For the text-containing cell, return its midpoint in (x, y) coordinate format. 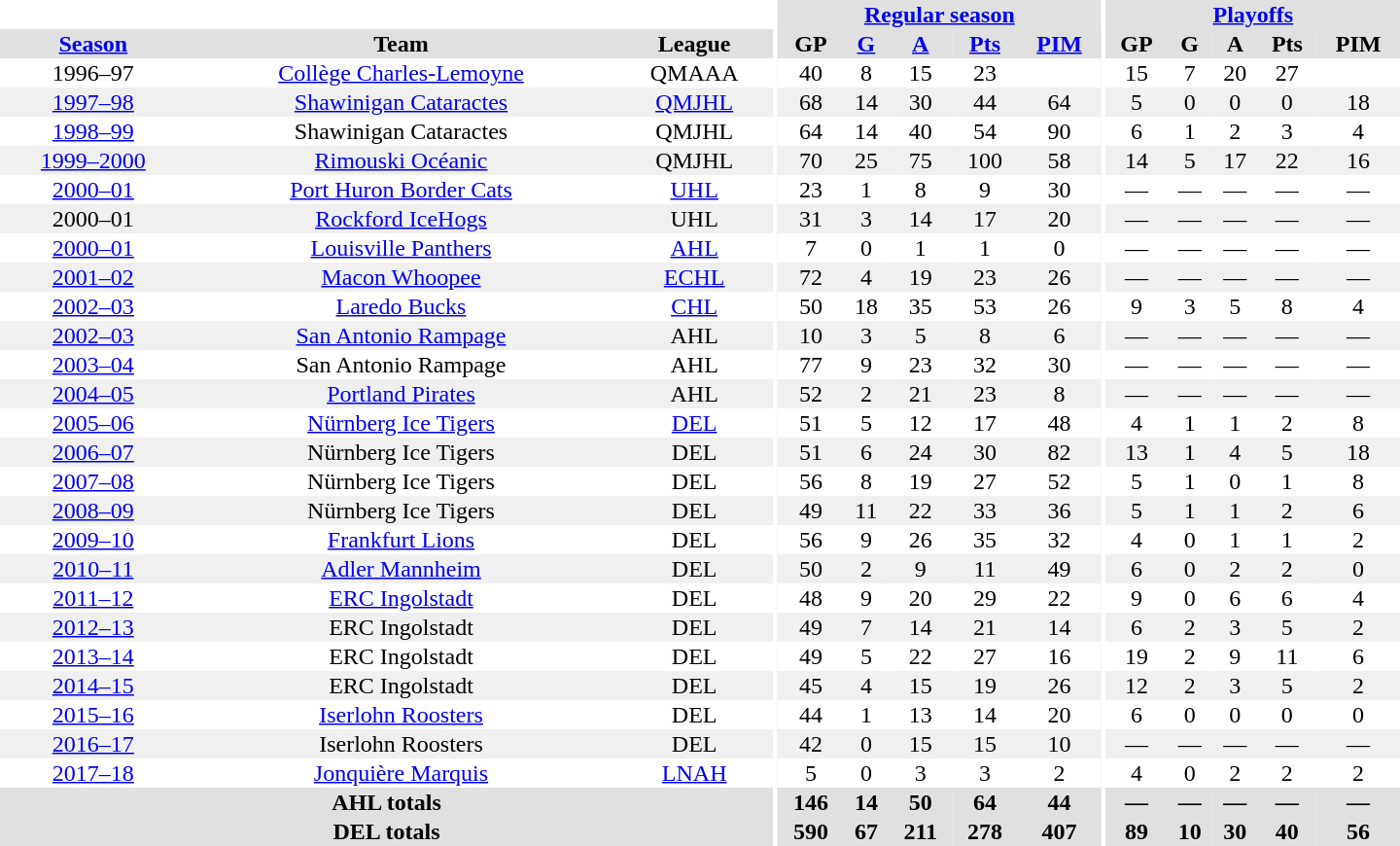
2017–18 (93, 773)
2008–09 (93, 511)
Port Huron Border Cats (401, 190)
1997–98 (93, 102)
407 (1060, 831)
67 (867, 831)
2005–06 (93, 423)
2011–12 (93, 598)
Collège Charles-Lemoyne (401, 73)
2006–07 (93, 452)
42 (811, 744)
1999–2000 (93, 160)
2013–14 (93, 656)
70 (811, 160)
75 (920, 160)
58 (1060, 160)
Frankfurt Lions (401, 540)
54 (984, 131)
2007–08 (93, 481)
89 (1137, 831)
29 (984, 598)
Louisville Panthers (401, 248)
Portland Pirates (401, 394)
1998–99 (93, 131)
2014–15 (93, 686)
100 (984, 160)
LNAH (694, 773)
CHL (694, 306)
QMAAA (694, 73)
25 (867, 160)
2012–13 (93, 627)
146 (811, 802)
211 (920, 831)
Rockford IceHogs (401, 219)
AHL totals (387, 802)
2004–05 (93, 394)
24 (920, 452)
Jonquière Marquis (401, 773)
2010–11 (93, 569)
45 (811, 686)
72 (811, 277)
1996–97 (93, 73)
Rimouski Océanic (401, 160)
2016–17 (93, 744)
League (694, 44)
33 (984, 511)
2009–10 (93, 540)
77 (811, 365)
Macon Whoopee (401, 277)
31 (811, 219)
68 (811, 102)
590 (811, 831)
Season (93, 44)
ECHL (694, 277)
36 (1060, 511)
2015–16 (93, 715)
DEL totals (387, 831)
2001–02 (93, 277)
82 (1060, 452)
Team (401, 44)
90 (1060, 131)
Adler Mannheim (401, 569)
53 (984, 306)
Regular season (939, 15)
Playoffs (1253, 15)
Laredo Bucks (401, 306)
278 (984, 831)
2003–04 (93, 365)
